Pinpoint the cell where the given text exists, returning its [X, Y] midpoint coordinate. 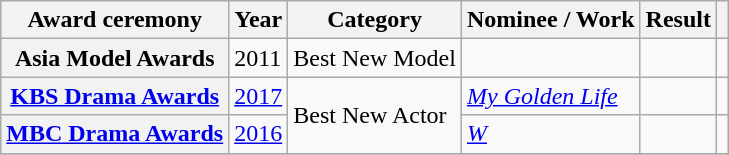
Category [375, 20]
2011 [258, 58]
2016 [258, 134]
Result [678, 20]
Year [258, 20]
Best New Actor [375, 115]
W [550, 134]
KBS Drama Awards [115, 96]
Award ceremony [115, 20]
Best New Model [375, 58]
My Golden Life [550, 96]
Asia Model Awards [115, 58]
Nominee / Work [550, 20]
MBC Drama Awards [115, 134]
2017 [258, 96]
